Pinpoint the cell where the given text exists, returning its (X, Y) midpoint coordinate. 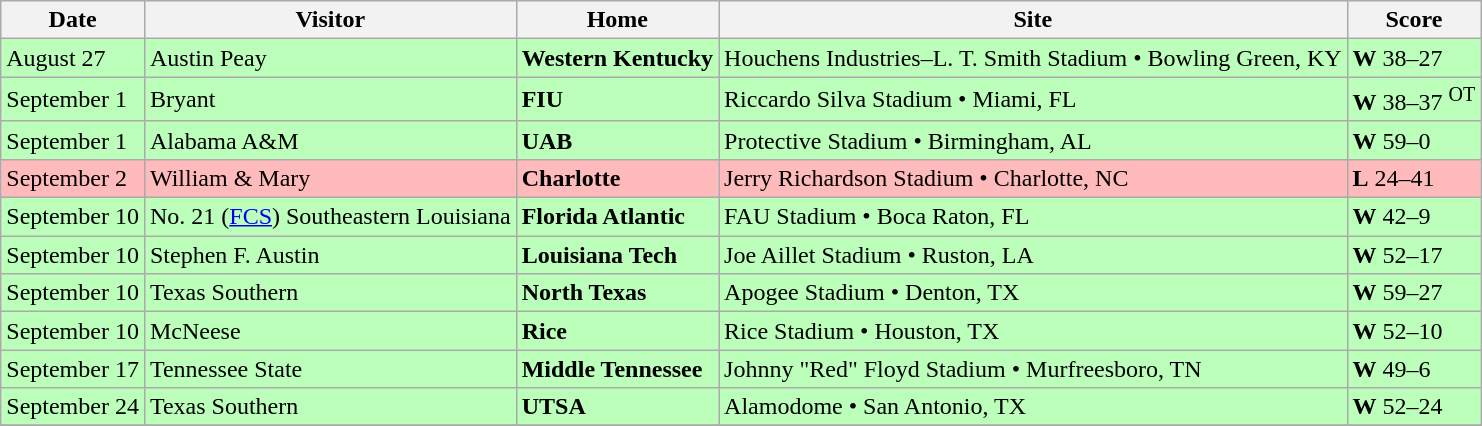
Austin Peay (330, 58)
UTSA (617, 407)
W 42–9 (1414, 217)
September 17 (73, 369)
W 59–27 (1414, 293)
Apogee Stadium • Denton, TX (1034, 293)
Visitor (330, 20)
Middle Tennessee (617, 369)
FIU (617, 100)
FAU Stadium • Boca Raton, FL (1034, 217)
Western Kentucky (617, 58)
Joe Aillet Stadium • Ruston, LA (1034, 255)
L 24–41 (1414, 178)
W 52–24 (1414, 407)
Louisiana Tech (617, 255)
Bryant (330, 100)
Alabama A&M (330, 140)
W 38–27 (1414, 58)
McNeese (330, 331)
Houchens Industries–L. T. Smith Stadium • Bowling Green, KY (1034, 58)
Score (1414, 20)
W 49–6 (1414, 369)
Alamodome • San Antonio, TX (1034, 407)
No. 21 (FCS) Southeastern Louisiana (330, 217)
August 27 (73, 58)
Tennessee State (330, 369)
Date (73, 20)
W 59–0 (1414, 140)
Rice (617, 331)
North Texas (617, 293)
W 52–17 (1414, 255)
Florida Atlantic (617, 217)
September 24 (73, 407)
Site (1034, 20)
Charlotte (617, 178)
Riccardo Silva Stadium • Miami, FL (1034, 100)
Jerry Richardson Stadium • Charlotte, NC (1034, 178)
William & Mary (330, 178)
W 52–10 (1414, 331)
Protective Stadium • Birmingham, AL (1034, 140)
Rice Stadium • Houston, TX (1034, 331)
Stephen F. Austin (330, 255)
Home (617, 20)
September 2 (73, 178)
UAB (617, 140)
W 38–37 OT (1414, 100)
Johnny "Red" Floyd Stadium • Murfreesboro, TN (1034, 369)
